Identify which cell holds the provided text, then report its [x, y] central coordinate. 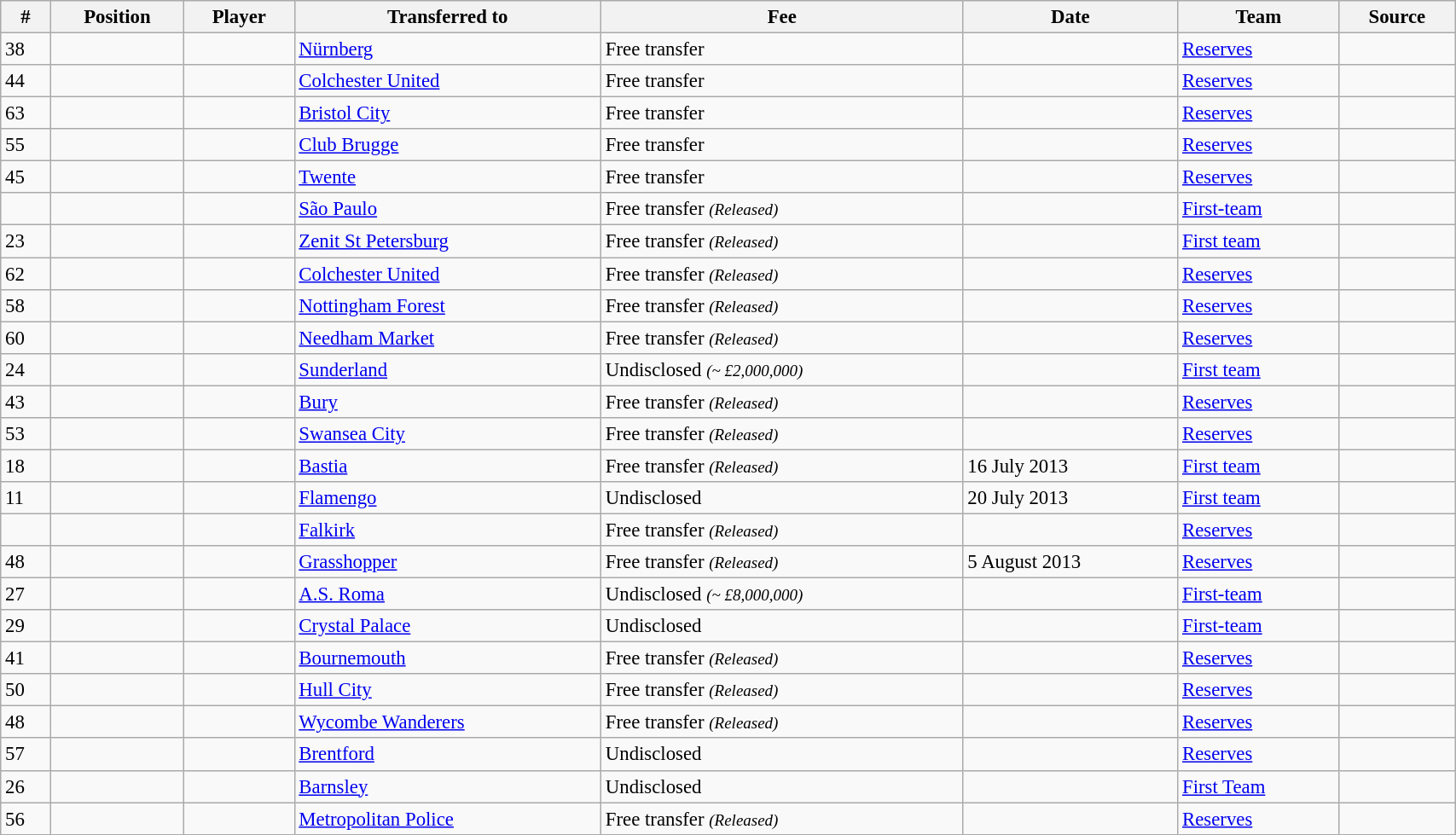
Source [1397, 17]
Flamengo [447, 498]
Team [1259, 17]
56 [26, 819]
Brentford [447, 755]
Position [117, 17]
62 [26, 274]
Date [1070, 17]
27 [26, 594]
29 [26, 626]
5 August 2013 [1070, 562]
Barnsley [447, 786]
Grasshopper [447, 562]
Club Brugge [447, 145]
Needham Market [447, 338]
São Paulo [447, 209]
11 [26, 498]
45 [26, 177]
Fee [783, 17]
44 [26, 81]
38 [26, 49]
Crystal Palace [447, 626]
55 [26, 145]
57 [26, 755]
A.S. Roma [447, 594]
Bury [447, 402]
41 [26, 658]
Nottingham Forest [447, 305]
16 July 2013 [1070, 466]
58 [26, 305]
Undisclosed (~ £8,000,000) [783, 594]
Falkirk [447, 530]
23 [26, 241]
Hull City [447, 690]
Bristol City [447, 113]
Bastia [447, 466]
Nürnberg [447, 49]
20 July 2013 [1070, 498]
26 [26, 786]
Transferred to [447, 17]
Zenit St Petersburg [447, 241]
43 [26, 402]
Metropolitan Police [447, 819]
First Team [1259, 786]
53 [26, 434]
Bournemouth [447, 658]
Sunderland [447, 369]
24 [26, 369]
63 [26, 113]
Player [240, 17]
50 [26, 690]
18 [26, 466]
60 [26, 338]
# [26, 17]
Twente [447, 177]
Undisclosed (~ £2,000,000) [783, 369]
Wycombe Wanderers [447, 722]
Swansea City [447, 434]
